Locate the cell with the specified text and output its (x, y) center coordinate. 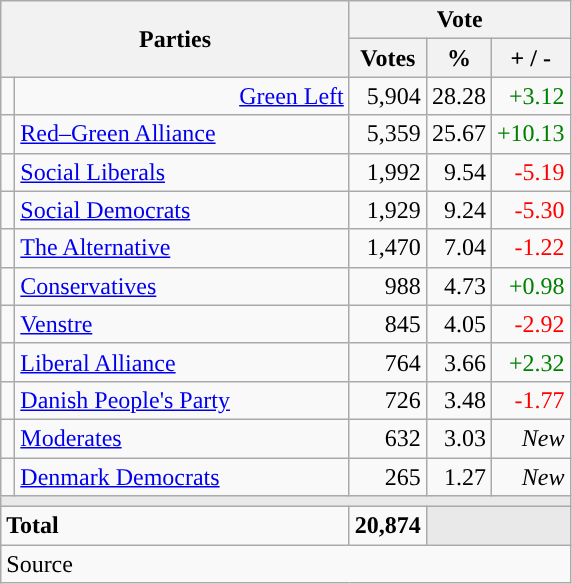
Vote (460, 20)
Denmark Democrats (182, 477)
5,904 (388, 96)
% (458, 58)
1,929 (388, 210)
Venstre (182, 324)
+10.13 (530, 134)
Green Left (182, 96)
-1.22 (530, 248)
1.27 (458, 477)
9.54 (458, 172)
764 (388, 362)
5,359 (388, 134)
The Alternative (182, 248)
726 (388, 400)
Moderates (182, 438)
Danish People's Party (182, 400)
845 (388, 324)
Total (176, 526)
28.28 (458, 96)
-5.30 (530, 210)
1,992 (388, 172)
+3.12 (530, 96)
3.03 (458, 438)
4.05 (458, 324)
1,470 (388, 248)
Conservatives (182, 286)
Votes (388, 58)
Source (286, 564)
Social Democrats (182, 210)
3.48 (458, 400)
9.24 (458, 210)
20,874 (388, 526)
988 (388, 286)
Social Liberals (182, 172)
25.67 (458, 134)
+0.98 (530, 286)
4.73 (458, 286)
7.04 (458, 248)
-1.77 (530, 400)
Red–Green Alliance (182, 134)
Liberal Alliance (182, 362)
265 (388, 477)
+2.32 (530, 362)
632 (388, 438)
+ / - (530, 58)
3.66 (458, 362)
-2.92 (530, 324)
Parties (176, 39)
-5.19 (530, 172)
